Return (X, Y) of the center of cell containing provided text 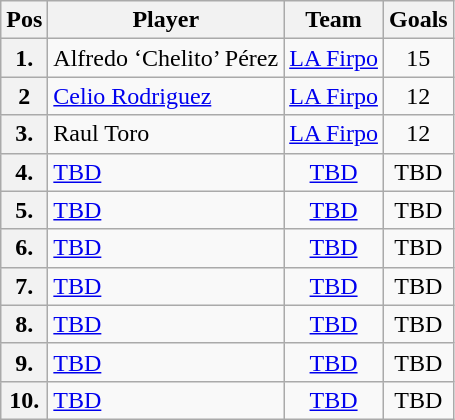
5. (24, 210)
15 (418, 58)
8. (24, 324)
Alfredo ‘Chelito’ Pérez (166, 58)
4. (24, 172)
Player (166, 20)
7. (24, 286)
Team (334, 20)
2 (24, 96)
1. (24, 58)
10. (24, 400)
Raul Toro (166, 134)
6. (24, 248)
Celio Rodriguez (166, 96)
Goals (418, 20)
9. (24, 362)
Pos (24, 20)
3. (24, 134)
